Pinpoint the cell where the given text exists, returning its (X, Y) midpoint coordinate. 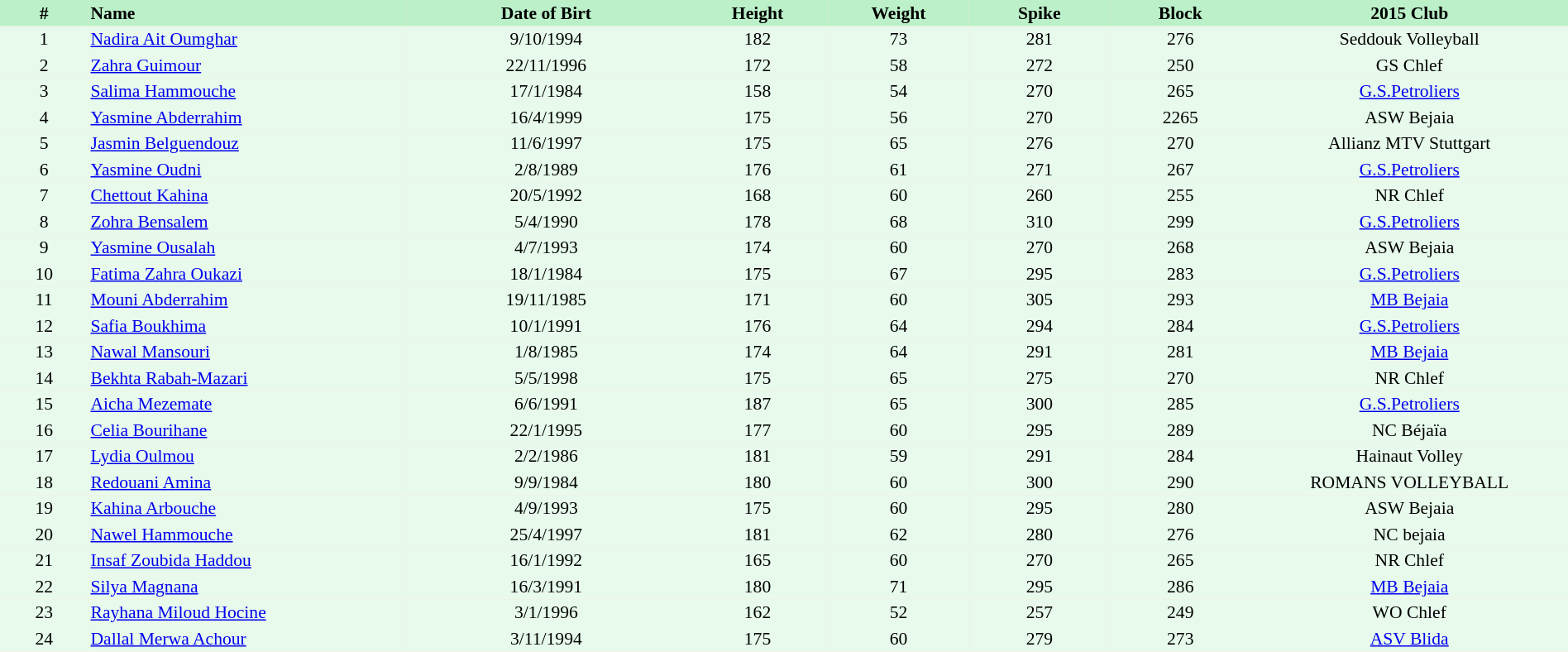
255 (1180, 195)
Nawal Mansouri (246, 352)
NC Béjaïa (1409, 430)
19/11/1985 (546, 300)
2 (44, 65)
Silya Magnana (246, 587)
Safia Boukhima (246, 326)
7 (44, 195)
267 (1180, 170)
177 (758, 430)
16/4/1999 (546, 117)
NC bejaia (1409, 535)
2/2/1986 (546, 457)
2265 (1180, 117)
273 (1180, 639)
Date of Birt (546, 13)
272 (1040, 65)
Kahina Arbouche (246, 508)
Mouni Abderrahim (246, 300)
54 (898, 91)
10 (44, 274)
158 (758, 91)
61 (898, 170)
Allianz MTV Stuttgart (1409, 144)
62 (898, 535)
Yasmine Oudni (246, 170)
ROMANS VOLLEYBALL (1409, 482)
17 (44, 457)
16/3/1991 (546, 587)
Hainaut Volley (1409, 457)
285 (1180, 404)
4/7/1993 (546, 248)
Redouani Amina (246, 482)
Seddouk Volleyball (1409, 40)
Height (758, 13)
GS Chlef (1409, 65)
WO Chlef (1409, 612)
279 (1040, 639)
Rayhana Miloud Hocine (246, 612)
1 (44, 40)
187 (758, 404)
11/6/1997 (546, 144)
Insaf Zoubida Haddou (246, 561)
19 (44, 508)
52 (898, 612)
Yasmine Ousalah (246, 248)
Block (1180, 13)
59 (898, 457)
Dallal Merwa Achour (246, 639)
3 (44, 91)
56 (898, 117)
# (44, 13)
5/4/1990 (546, 222)
67 (898, 274)
178 (758, 222)
16/1/1992 (546, 561)
71 (898, 587)
182 (758, 40)
9 (44, 248)
6/6/1991 (546, 404)
165 (758, 561)
172 (758, 65)
Nawel Hammouche (246, 535)
73 (898, 40)
289 (1180, 430)
Bekhta Rabah-Mazari (246, 378)
20 (44, 535)
3/1/1996 (546, 612)
1/8/1985 (546, 352)
24 (44, 639)
Nadira Ait Oumghar (246, 40)
Chettout Kahina (246, 195)
58 (898, 65)
290 (1180, 482)
9/9/1984 (546, 482)
21 (44, 561)
Celia Bourihane (246, 430)
294 (1040, 326)
293 (1180, 300)
257 (1040, 612)
10/1/1991 (546, 326)
305 (1040, 300)
283 (1180, 274)
18/1/1984 (546, 274)
8 (44, 222)
Zahra Guimour (246, 65)
310 (1040, 222)
Weight (898, 13)
22/11/1996 (546, 65)
23 (44, 612)
12 (44, 326)
162 (758, 612)
3/11/1994 (546, 639)
13 (44, 352)
16 (44, 430)
22 (44, 587)
Salima Hammouche (246, 91)
249 (1180, 612)
250 (1180, 65)
271 (1040, 170)
260 (1040, 195)
Jasmin Belguendouz (246, 144)
9/10/1994 (546, 40)
Lydia Oulmou (246, 457)
Fatima Zahra Oukazi (246, 274)
299 (1180, 222)
17/1/1984 (546, 91)
4 (44, 117)
15 (44, 404)
Aicha Mezemate (246, 404)
5 (44, 144)
171 (758, 300)
25/4/1997 (546, 535)
2015 Club (1409, 13)
22/1/1995 (546, 430)
4/9/1993 (546, 508)
Name (246, 13)
Yasmine Abderrahim (246, 117)
ASV Blida (1409, 639)
5/5/1998 (546, 378)
268 (1180, 248)
14 (44, 378)
18 (44, 482)
68 (898, 222)
11 (44, 300)
Spike (1040, 13)
2/8/1989 (546, 170)
20/5/1992 (546, 195)
168 (758, 195)
Zohra Bensalem (246, 222)
286 (1180, 587)
275 (1040, 378)
6 (44, 170)
